Search for the cell housing the specified text and yield its (X, Y) center coordinate. 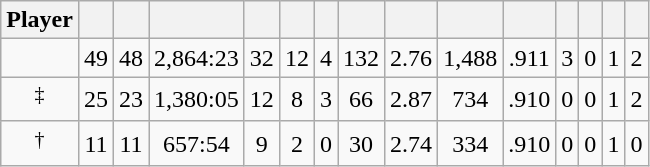
8 (296, 100)
† (40, 144)
23 (132, 100)
734 (470, 100)
2,864:23 (197, 58)
30 (362, 144)
48 (132, 58)
‡ (40, 100)
2.76 (412, 58)
132 (362, 58)
66 (362, 100)
1,488 (470, 58)
32 (262, 58)
1,380:05 (197, 100)
9 (262, 144)
Player (40, 20)
334 (470, 144)
2.87 (412, 100)
25 (96, 100)
49 (96, 58)
657:54 (197, 144)
4 (326, 58)
.911 (530, 58)
2.74 (412, 144)
